Extract the (x, y) coordinate from the center of the cell holding the provided text.  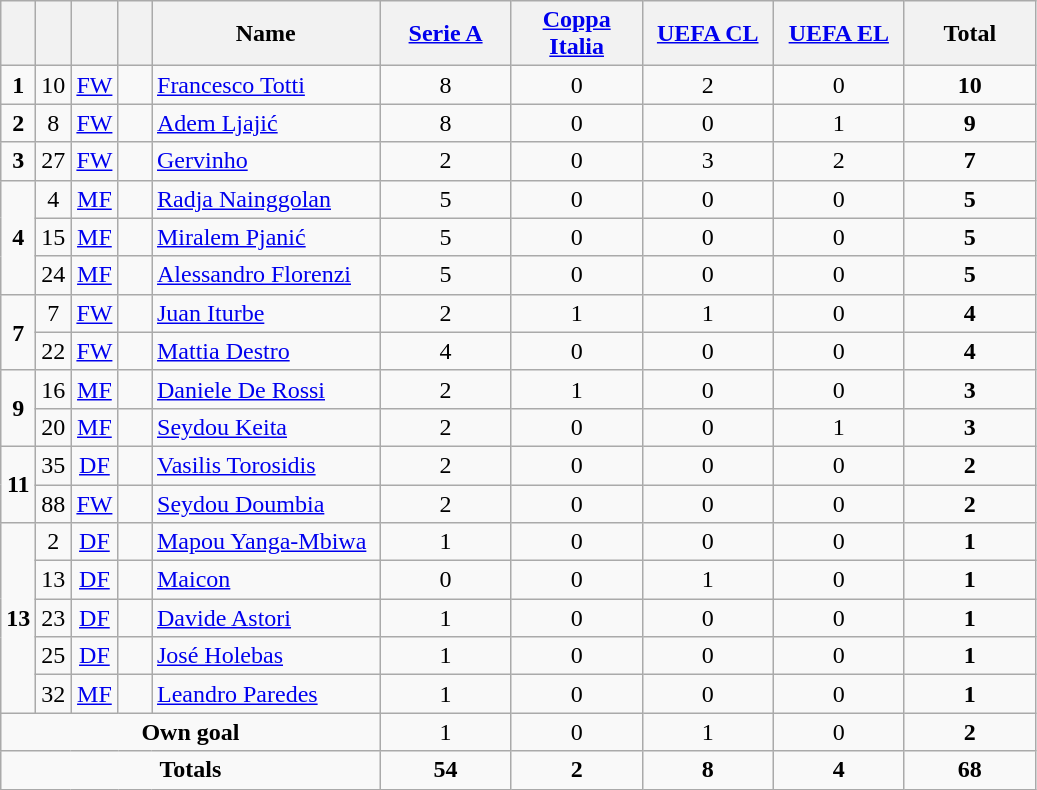
23 (54, 618)
54 (446, 770)
88 (54, 503)
Adem Ljajić (266, 123)
Own goal (190, 732)
68 (970, 770)
Name (266, 34)
35 (54, 465)
Total (970, 34)
Serie A (446, 34)
Mattia Destro (266, 351)
Maicon (266, 580)
Daniele De Rossi (266, 389)
Miralem Pjanić (266, 237)
Gervinho (266, 161)
José Holebas (266, 656)
Vasilis Torosidis (266, 465)
Coppa Italia (576, 34)
Juan Iturbe (266, 313)
32 (54, 694)
Alessandro Florenzi (266, 275)
16 (54, 389)
Totals (190, 770)
11 (18, 484)
Leandro Paredes (266, 694)
UEFA EL (838, 34)
Radja Nainggolan (266, 199)
Davide Astori (266, 618)
27 (54, 161)
24 (54, 275)
Francesco Totti (266, 85)
15 (54, 237)
Mapou Yanga-Mbiwa (266, 542)
20 (54, 427)
Seydou Doumbia (266, 503)
22 (54, 351)
25 (54, 656)
UEFA CL (708, 34)
Seydou Keita (266, 427)
